Pinpoint the cell where the given text exists, returning its (x, y) midpoint coordinate. 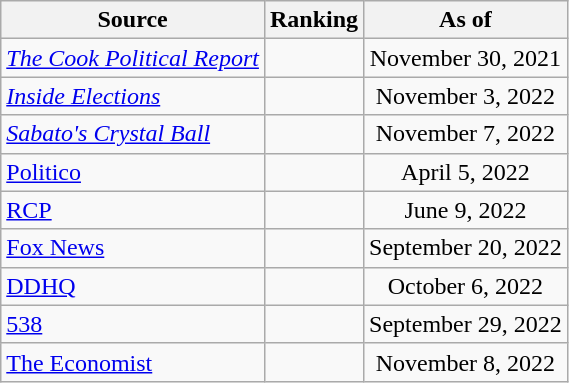
As of (466, 20)
November 7, 2022 (466, 134)
Inside Elections (133, 96)
The Cook Political Report (133, 58)
November 8, 2022 (466, 362)
October 6, 2022 (466, 286)
September 20, 2022 (466, 248)
DDHQ (133, 286)
June 9, 2022 (466, 210)
Fox News (133, 248)
November 3, 2022 (466, 96)
November 30, 2021 (466, 58)
Ranking (314, 20)
RCP (133, 210)
538 (133, 324)
The Economist (133, 362)
Politico (133, 172)
Sabato's Crystal Ball (133, 134)
April 5, 2022 (466, 172)
Source (133, 20)
September 29, 2022 (466, 324)
